For the text-containing cell, return its midpoint in (X, Y) coordinate format. 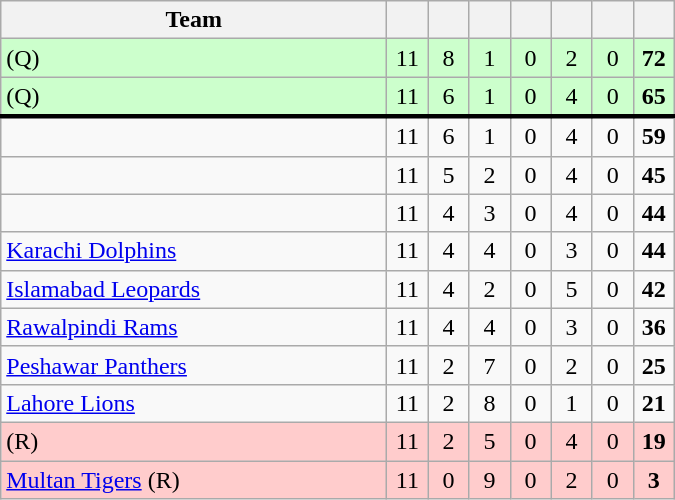
Peshawar Panthers (194, 365)
Islamabad Leopards (194, 289)
21 (654, 403)
Team (194, 20)
36 (654, 327)
9 (490, 479)
Karachi Dolphins (194, 251)
59 (654, 136)
19 (654, 441)
Rawalpindi Rams (194, 327)
45 (654, 175)
25 (654, 365)
Lahore Lions (194, 403)
72 (654, 58)
42 (654, 289)
7 (490, 365)
(R) (194, 441)
65 (654, 97)
Multan Tigers (R) (194, 479)
